Determine the (X, Y) coordinate at the center of the cell enclosing the given text.  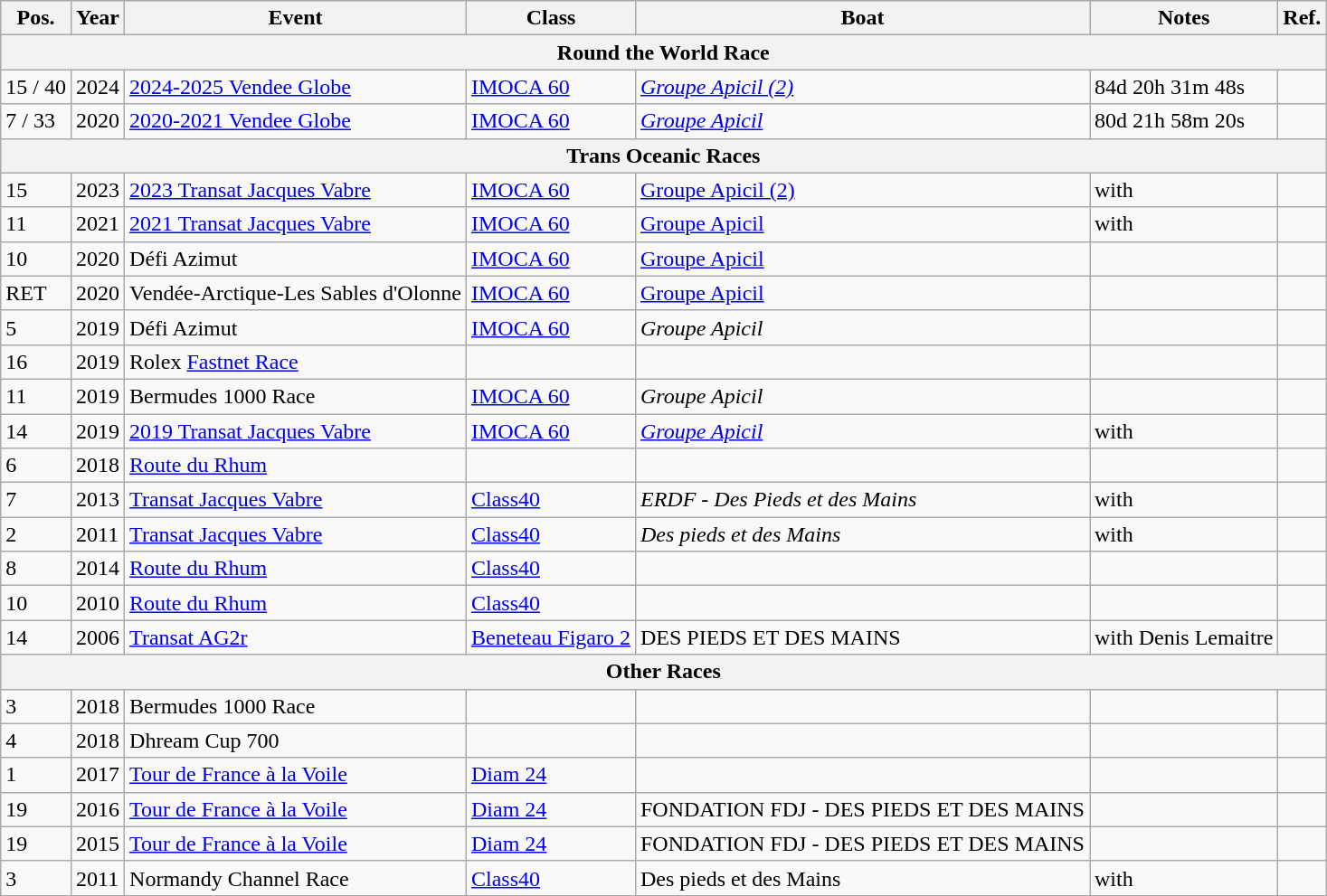
with Denis Lemaitre (1183, 637)
15 / 40 (36, 87)
2019 Transat Jacques Vabre (296, 431)
DES PIEDS ET DES MAINS (862, 637)
Class (550, 18)
2017 (98, 775)
5 (36, 327)
4 (36, 740)
2023 (98, 190)
2024-2025 Vendee Globe (296, 87)
Dhream Cup 700 (296, 740)
80d 21h 58m 20s (1183, 121)
6 (36, 466)
ERDF - Des Pieds et des Mains (862, 500)
84d 20h 31m 48s (1183, 87)
1 (36, 775)
Transat AG2r (296, 637)
2016 (98, 809)
Pos. (36, 18)
8 (36, 569)
Boat (862, 18)
2021 Transat Jacques Vabre (296, 224)
Notes (1183, 18)
2015 (98, 844)
2006 (98, 637)
2021 (98, 224)
Event (296, 18)
Ref. (1303, 18)
2013 (98, 500)
7 (36, 500)
Round the World Race (664, 52)
Vendée-Arctique-Les Sables d'Olonne (296, 293)
2010 (98, 603)
Beneteau Figaro 2 (550, 637)
16 (36, 362)
2023 Transat Jacques Vabre (296, 190)
7 / 33 (36, 121)
15 (36, 190)
2014 (98, 569)
2020-2021 Vendee Globe (296, 121)
Rolex Fastnet Race (296, 362)
Trans Oceanic Races (664, 156)
Year (98, 18)
2 (36, 534)
Normandy Channel Race (296, 878)
RET (36, 293)
2024 (98, 87)
Other Races (664, 672)
